Return the (x, y) coordinate for the center point of the cell that contains the specified text.  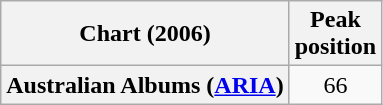
Australian Albums (ARIA) (145, 85)
Chart (2006) (145, 34)
Peakposition (335, 34)
66 (335, 85)
